Search for the cell housing the specified text and yield its [X, Y] center coordinate. 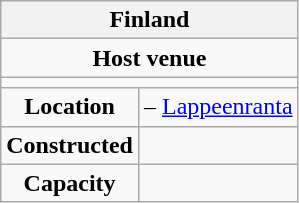
Location [70, 107]
Capacity [70, 183]
Constructed [70, 145]
Host venue [150, 58]
– Lappeenranta [218, 107]
Finland [150, 20]
